Identify which cell holds the provided text, then report its (X, Y) central coordinate. 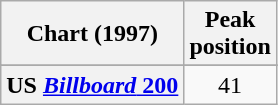
Chart (1997) (92, 34)
41 (230, 85)
US Billboard 200 (92, 85)
Peakposition (230, 34)
